Return (X, Y) of the center of cell containing provided text 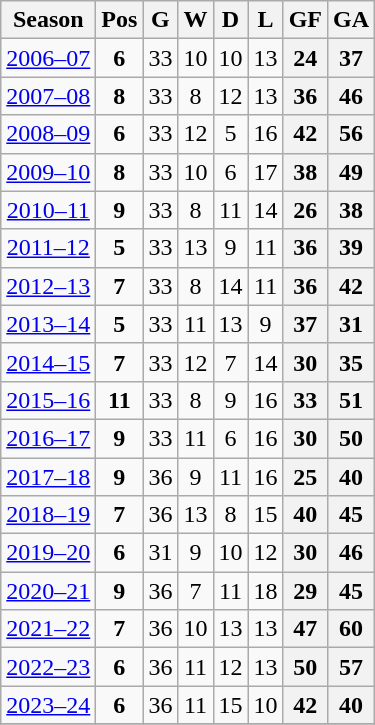
24 (305, 58)
2006–07 (48, 58)
49 (352, 172)
2011–12 (48, 248)
2010–11 (48, 210)
29 (305, 591)
L (266, 20)
39 (352, 248)
60 (352, 629)
35 (352, 362)
2009–10 (48, 172)
G (160, 20)
2017–18 (48, 477)
Season (48, 20)
2015–16 (48, 400)
2016–17 (48, 438)
2019–20 (48, 553)
2020–21 (48, 591)
2021–22 (48, 629)
2014–15 (48, 362)
2007–08 (48, 96)
2018–19 (48, 515)
Pos (120, 20)
2012–13 (48, 286)
2022–23 (48, 667)
18 (266, 591)
GA (352, 20)
26 (305, 210)
2023–24 (48, 705)
2013–14 (48, 324)
57 (352, 667)
W (196, 20)
47 (305, 629)
17 (266, 172)
56 (352, 134)
2008–09 (48, 134)
GF (305, 20)
25 (305, 477)
D (230, 20)
51 (352, 400)
